Return [x, y] of the center of cell containing provided text 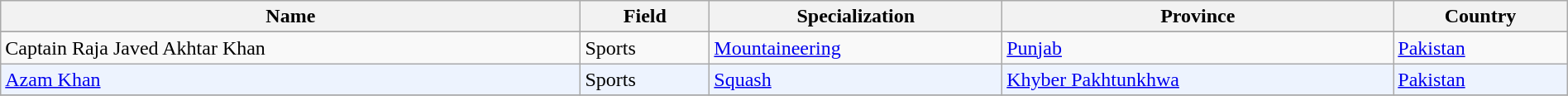
Punjab [1198, 48]
Country [1480, 17]
Field [645, 17]
Mountaineering [856, 48]
Name [291, 17]
Specialization [856, 17]
Province [1198, 17]
Azam Khan [291, 79]
Squash [856, 79]
Captain Raja Javed Akhtar Khan [291, 48]
Khyber Pakhtunkhwa [1198, 79]
